For the text-containing cell, return its midpoint in (x, y) coordinate format. 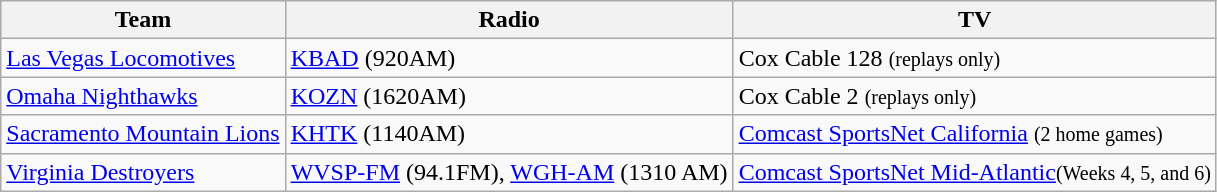
WVSP-FM (94.1FM), WGH-AM (1310 AM) (509, 172)
TV (974, 20)
KBAD (920AM) (509, 58)
Cox Cable 128 (replays only) (974, 58)
Virginia Destroyers (143, 172)
KOZN (1620AM) (509, 96)
Comcast SportsNet California (2 home games) (974, 134)
Cox Cable 2 (replays only) (974, 96)
Sacramento Mountain Lions (143, 134)
Omaha Nighthawks (143, 96)
KHTK (1140AM) (509, 134)
Las Vegas Locomotives (143, 58)
Radio (509, 20)
Team (143, 20)
Comcast SportsNet Mid-Atlantic(Weeks 4, 5, and 6) (974, 172)
